Provide the (x, y) coordinate of the cell's center where the given text is located.  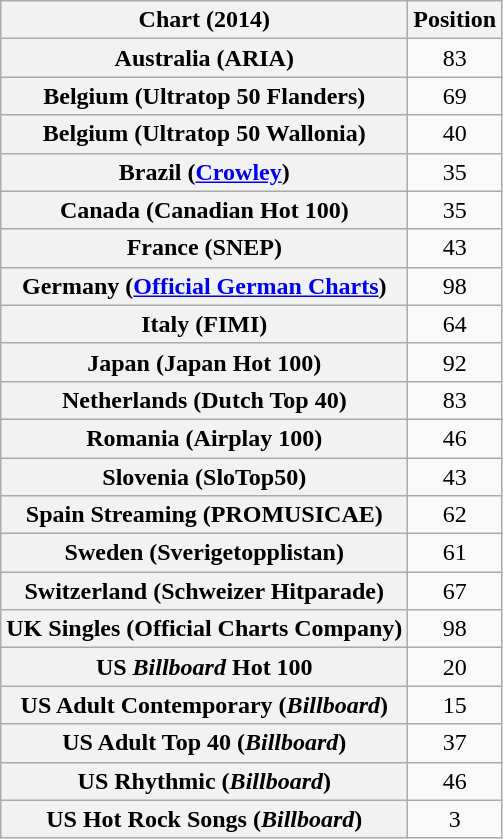
Romania (Airplay 100) (204, 438)
Chart (2014) (204, 20)
Australia (ARIA) (204, 58)
67 (455, 591)
64 (455, 324)
US Adult Contemporary (Billboard) (204, 705)
Netherlands (Dutch Top 40) (204, 400)
20 (455, 667)
Germany (Official German Charts) (204, 286)
Spain Streaming (PROMUSICAE) (204, 515)
Belgium (Ultratop 50 Wallonia) (204, 134)
Sweden (Sverigetopplistan) (204, 553)
Japan (Japan Hot 100) (204, 362)
France (SNEP) (204, 248)
Slovenia (SloTop50) (204, 477)
Belgium (Ultratop 50 Flanders) (204, 96)
15 (455, 705)
US Adult Top 40 (Billboard) (204, 743)
Canada (Canadian Hot 100) (204, 210)
US Hot Rock Songs (Billboard) (204, 819)
US Rhythmic (Billboard) (204, 781)
40 (455, 134)
US Billboard Hot 100 (204, 667)
UK Singles (Official Charts Company) (204, 629)
Switzerland (Schweizer Hitparade) (204, 591)
61 (455, 553)
62 (455, 515)
92 (455, 362)
37 (455, 743)
Position (455, 20)
69 (455, 96)
Italy (FIMI) (204, 324)
3 (455, 819)
Brazil (Crowley) (204, 172)
